Detect which cell encompasses the target text, then output its (X, Y) center coordinate. 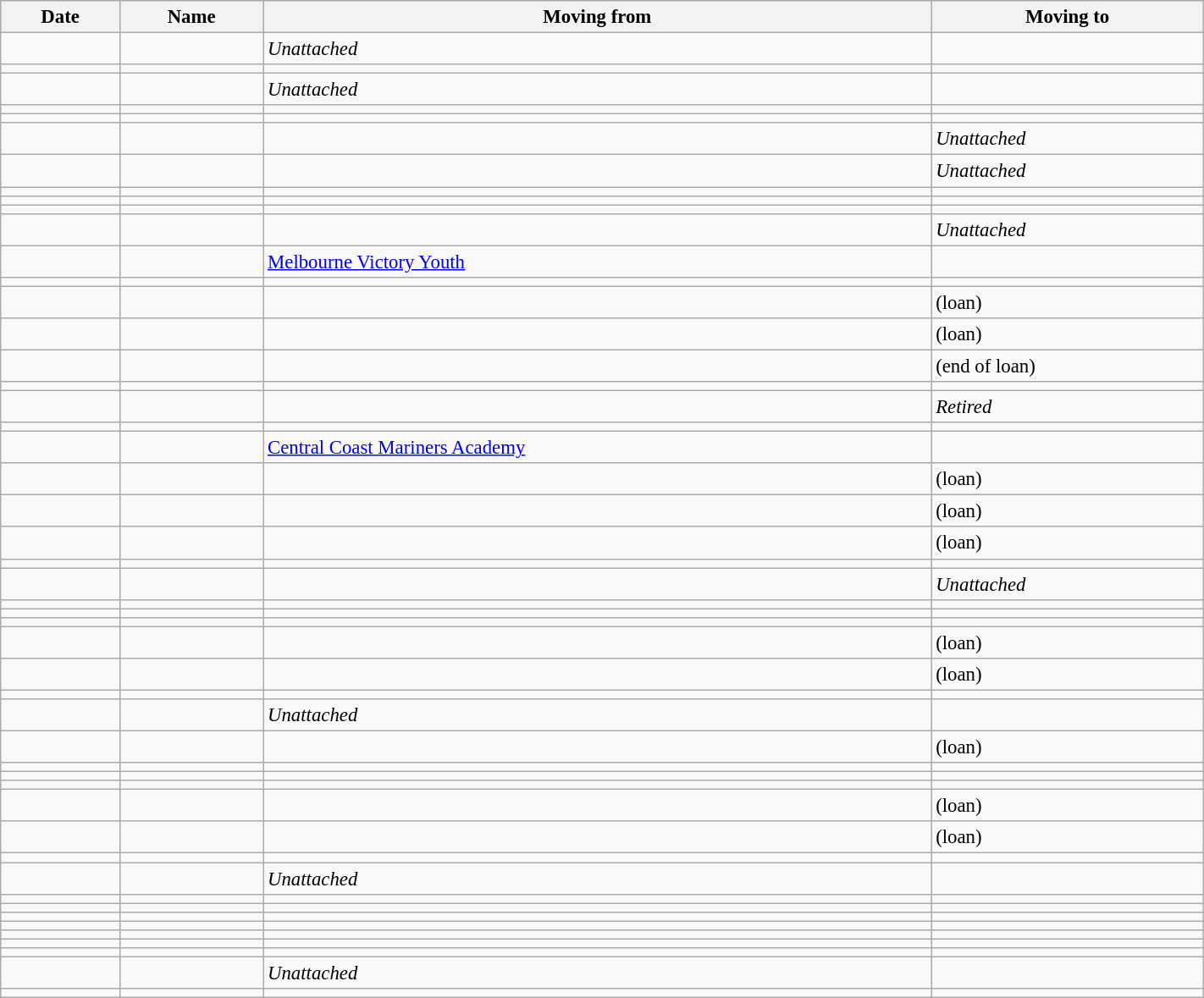
Moving to (1067, 17)
Name (191, 17)
Retired (1067, 407)
Melbourne Victory Youth (598, 262)
(end of loan) (1067, 366)
Date (61, 17)
Moving from (598, 17)
Central Coast Mariners Academy (598, 448)
